Determine the (X, Y) coordinate at the center of the cell enclosing the given text.  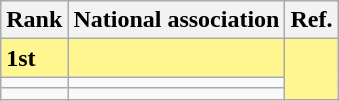
1st (34, 58)
Ref. (312, 20)
Rank (34, 20)
National association (176, 20)
